Provide the [X, Y] coordinate of the cell's center where the given text is located.  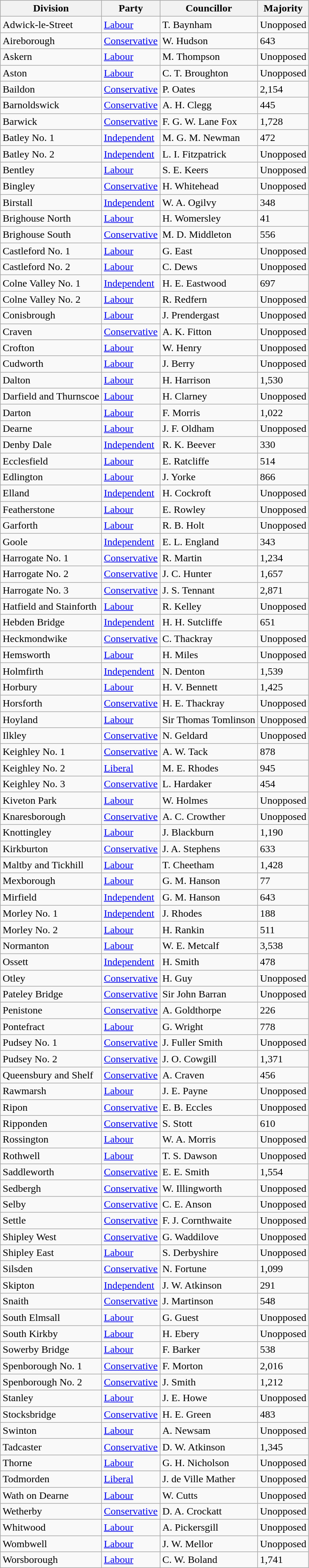
M. G. M. Newman [209, 138]
Colne Valley No. 2 [51, 299]
454 [283, 784]
Stocksbridge [51, 1414]
Wombwell [51, 1544]
F. Morton [209, 1366]
Harrogate No. 2 [51, 574]
556 [283, 235]
A. Newsam [209, 1430]
226 [283, 1011]
Ossett [51, 962]
Harrogate No. 1 [51, 558]
S. Derbyshire [209, 1253]
W. Hudson [209, 41]
348 [283, 203]
M. D. Middleton [209, 235]
W. A. Morris [209, 1140]
330 [283, 445]
Pateley Bridge [51, 994]
Mirfield [51, 897]
J. E. Howe [209, 1398]
Pontefract [51, 1027]
Darton [51, 412]
878 [283, 752]
Castleford No. 2 [51, 267]
Kiveton Park [51, 800]
Harrogate No. 3 [51, 590]
Ripponden [51, 1123]
Goole [51, 542]
E. Ratcliffe [209, 461]
Dearne [51, 428]
Shipley East [51, 1253]
511 [283, 929]
H. E. Green [209, 1414]
M. E. Rhodes [209, 768]
J. Blackburn [209, 833]
Snaith [51, 1301]
Brighouse South [51, 235]
Shipley West [51, 1237]
H. E. Eastwood [209, 283]
343 [283, 542]
Sir Thomas Tomlinson [209, 720]
1,741 [283, 1560]
Mexborough [51, 881]
Morley No. 1 [51, 913]
J. F. Oldham [209, 428]
T. Cheetham [209, 865]
Bingley [51, 186]
Batley No. 2 [51, 154]
Castleford No. 1 [51, 251]
Knottingley [51, 833]
Barwick [51, 121]
Spenborough No. 2 [51, 1382]
Bentley [51, 170]
Elland [51, 493]
3,538 [283, 946]
Majority [283, 8]
Councillor [209, 8]
2,154 [283, 89]
945 [283, 768]
W. Cutts [209, 1495]
J. E. Payne [209, 1091]
S. E. Keers [209, 170]
H. H. Sutcliffe [209, 622]
Horbury [51, 687]
H. Smith [209, 962]
514 [283, 461]
N. Geldard [209, 736]
1,212 [283, 1382]
Askern [51, 57]
Todmorden [51, 1479]
H. Clarney [209, 396]
A. Pickersgill [209, 1528]
2,016 [283, 1366]
G. Guest [209, 1317]
Penistone [51, 1011]
Maltby and Tickhill [51, 865]
478 [283, 962]
1,022 [283, 412]
Keighley No. 3 [51, 784]
F. J. Cornthwaite [209, 1220]
Kirkburton [51, 849]
J. Martinson [209, 1301]
Heckmondwike [51, 639]
J. O. Cowgill [209, 1059]
Edlington [51, 477]
H. V. Bennett [209, 687]
J. A. Stephens [209, 849]
1,428 [283, 865]
H. E. Thackray [209, 703]
N. Fortune [209, 1269]
Hatfield and Stainforth [51, 606]
Pudsey No. 2 [51, 1059]
C. T. Broughton [209, 73]
E. E. Smith [209, 1172]
J. Smith [209, 1382]
Denby Dale [51, 445]
A. W. Tack [209, 752]
Birstall [51, 203]
Tadcaster [51, 1447]
W. Illingworth [209, 1188]
J. Berry [209, 364]
Sowerby Bridge [51, 1350]
F. Barker [209, 1350]
Cudworth [51, 364]
2,871 [283, 590]
Stanley [51, 1398]
Morley No. 2 [51, 929]
South Kirkby [51, 1334]
1,425 [283, 687]
G. Waddilove [209, 1237]
778 [283, 1027]
Ecclesfield [51, 461]
1,657 [283, 574]
Brighouse North [51, 219]
E. L. England [209, 542]
H. Rankin [209, 929]
A. K. Fitton [209, 332]
610 [283, 1123]
Horsforth [51, 703]
Selby [51, 1204]
1,539 [283, 671]
1,099 [283, 1269]
C. W. Boland [209, 1560]
R. K. Beever [209, 445]
A. Goldthorpe [209, 1011]
77 [283, 881]
Wath on Dearne [51, 1495]
Conisbrough [51, 315]
1,345 [283, 1447]
1,728 [283, 121]
R. Redfern [209, 299]
548 [283, 1301]
Rothwell [51, 1156]
697 [283, 283]
E. Rowley [209, 510]
H. Cockroft [209, 493]
Settle [51, 1220]
Party [131, 8]
M. Thompson [209, 57]
538 [283, 1350]
W. Holmes [209, 800]
445 [283, 105]
G. Wright [209, 1027]
Baildon [51, 89]
W. Henry [209, 348]
A. H. Clegg [209, 105]
1,371 [283, 1059]
F. G. W. Lane Fox [209, 121]
A. Craven [209, 1075]
Saddleworth [51, 1172]
Keighley No. 1 [51, 752]
H. Whitehead [209, 186]
J. Fuller Smith [209, 1043]
Division [51, 8]
J. de Ville Mather [209, 1479]
D. A. Crockatt [209, 1512]
Sir John Barran [209, 994]
A. C. Crowther [209, 816]
F. Morris [209, 412]
J. Rhodes [209, 913]
S. Stott [209, 1123]
Whitwood [51, 1528]
W. E. Metcalf [209, 946]
C. E. Anson [209, 1204]
Worsborough [51, 1560]
1,554 [283, 1172]
Hebden Bridge [51, 622]
D. W. Atkinson [209, 1447]
L. I. Fitzpatrick [209, 154]
866 [283, 477]
Knaresborough [51, 816]
Keighley No. 2 [51, 768]
Dalton [51, 380]
G. H. Nicholson [209, 1463]
291 [283, 1285]
P. Oates [209, 89]
456 [283, 1075]
Hoyland [51, 720]
1,530 [283, 380]
Pudsey No. 1 [51, 1043]
L. Hardaker [209, 784]
J. Prendergast [209, 315]
Swinton [51, 1430]
1,234 [283, 558]
Ilkley [51, 736]
633 [283, 849]
651 [283, 622]
C. Dews [209, 267]
H. Miles [209, 655]
Aston [51, 73]
E. B. Eccles [209, 1107]
H. Ebery [209, 1334]
J. W. Mellor [209, 1544]
Otley [51, 978]
Batley No. 1 [51, 138]
T. S. Dawson [209, 1156]
Adwick-le-Street [51, 25]
Ripon [51, 1107]
N. Denton [209, 671]
Normanton [51, 946]
Hemsworth [51, 655]
W. A. Ogilvy [209, 203]
H. Guy [209, 978]
41 [283, 219]
Queensbury and Shelf [51, 1075]
Rossington [51, 1140]
Darfield and Thurnscoe [51, 396]
G. East [209, 251]
Wetherby [51, 1512]
Sedbergh [51, 1188]
Aireborough [51, 41]
R. Martin [209, 558]
T. Baynham [209, 25]
J. W. Atkinson [209, 1285]
J. C. Hunter [209, 574]
R. Kelley [209, 606]
H. Womersley [209, 219]
483 [283, 1414]
Craven [51, 332]
1,190 [283, 833]
472 [283, 138]
J. Yorke [209, 477]
188 [283, 913]
Crofton [51, 348]
Garforth [51, 526]
Rawmarsh [51, 1091]
South Elmsall [51, 1317]
Barnoldswick [51, 105]
Holmfirth [51, 671]
Silsden [51, 1269]
R. B. Holt [209, 526]
Spenborough No. 1 [51, 1366]
C. Thackray [209, 639]
Thorne [51, 1463]
Skipton [51, 1285]
Colne Valley No. 1 [51, 283]
H. Harrison [209, 380]
J. S. Tennant [209, 590]
Featherstone [51, 510]
